Search for the cell housing the specified text and yield its (X, Y) center coordinate. 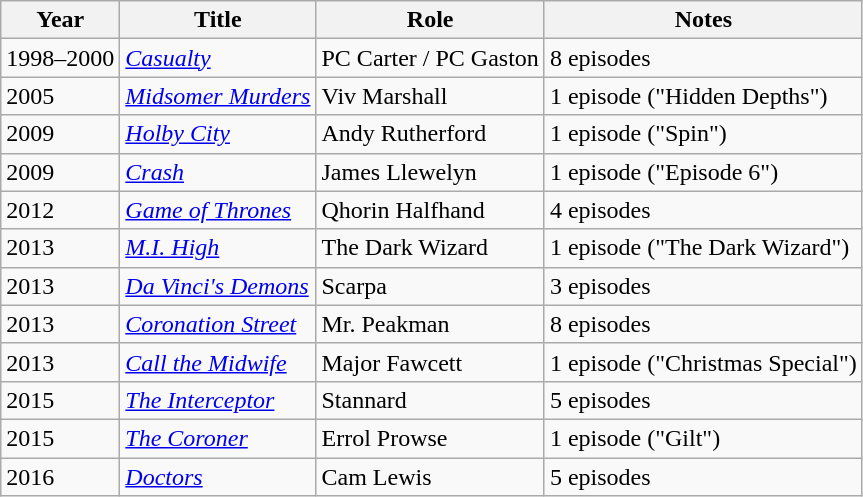
Mr. Peakman (430, 324)
Year (60, 20)
1 episode ("Hidden Depths") (703, 96)
1 episode ("Episode 6") (703, 172)
2012 (60, 210)
M.I. High (218, 248)
1 episode ("Spin") (703, 134)
4 episodes (703, 210)
1998–2000 (60, 58)
Errol Prowse (430, 438)
Scarpa (430, 286)
1 episode ("The Dark Wizard") (703, 248)
Casualty (218, 58)
PC Carter / PC Gaston (430, 58)
Notes (703, 20)
2005 (60, 96)
Crash (218, 172)
1 episode ("Christmas Special") (703, 362)
Qhorin Halfhand (430, 210)
Cam Lewis (430, 477)
Title (218, 20)
Role (430, 20)
1 episode ("Gilt") (703, 438)
Holby City (218, 134)
Major Fawcett (430, 362)
Da Vinci's Demons (218, 286)
Call the Midwife (218, 362)
Midsomer Murders (218, 96)
3 episodes (703, 286)
The Interceptor (218, 400)
The Dark Wizard (430, 248)
2016 (60, 477)
Viv Marshall (430, 96)
James Llewelyn (430, 172)
Andy Rutherford (430, 134)
The Coroner (218, 438)
Coronation Street (218, 324)
Stannard (430, 400)
Doctors (218, 477)
Game of Thrones (218, 210)
